Return the (x, y) coordinate for the center point of the cell that contains the specified text.  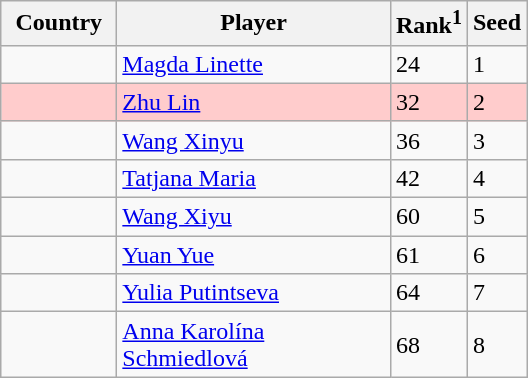
Player (254, 24)
24 (428, 64)
4 (496, 178)
32 (428, 102)
7 (496, 293)
Yuan Yue (254, 255)
60 (428, 217)
Country (59, 24)
1 (496, 64)
Seed (496, 24)
Wang Xinyu (254, 140)
6 (496, 255)
Yulia Putintseva (254, 293)
Magda Linette (254, 64)
5 (496, 217)
Anna Karolína Schmiedlová (254, 344)
3 (496, 140)
8 (496, 344)
64 (428, 293)
42 (428, 178)
36 (428, 140)
61 (428, 255)
Zhu Lin (254, 102)
2 (496, 102)
Wang Xiyu (254, 217)
Rank1 (428, 24)
Tatjana Maria (254, 178)
68 (428, 344)
